Output the (X, Y) coordinate of the center of the cell containing the given text.  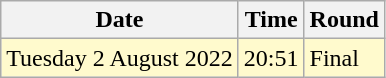
Tuesday 2 August 2022 (120, 58)
Final (344, 58)
Date (120, 20)
Time (271, 20)
Round (344, 20)
20:51 (271, 58)
